For the text-containing cell, return its midpoint in [x, y] coordinate format. 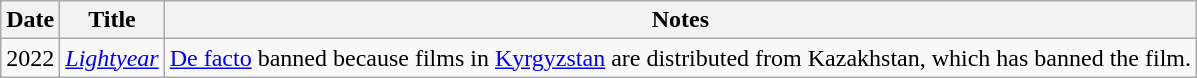
Date [30, 20]
2022 [30, 58]
Title [112, 20]
Lightyear [112, 58]
Notes [680, 20]
De facto banned because films in Kyrgyzstan are distributed from Kazakhstan, which has banned the film. [680, 58]
